From the cell containing the given text, extract its center point as (x, y) coordinate. 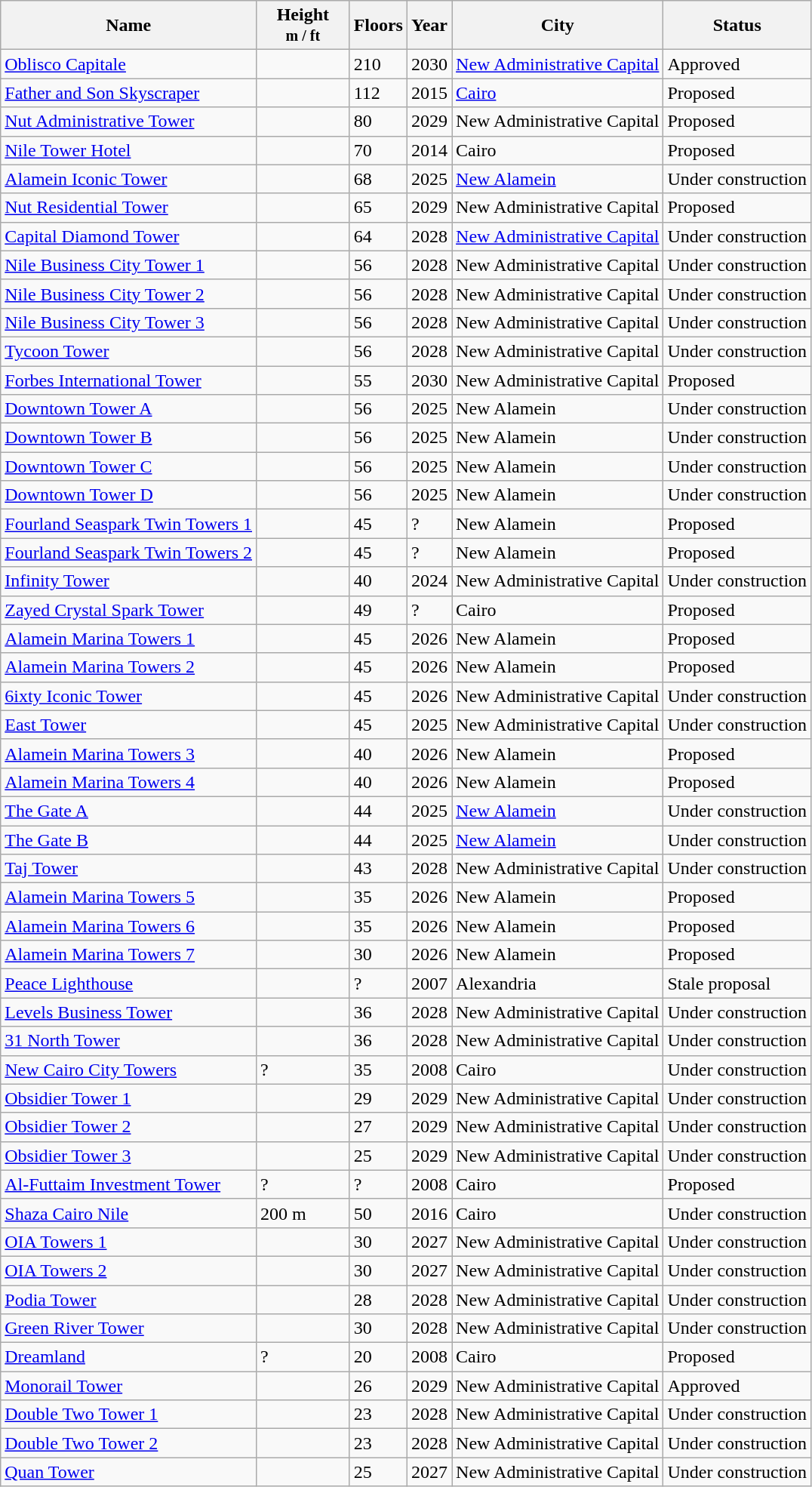
50 (378, 1213)
Downtown Tower D (128, 495)
Peace Lighthouse (128, 984)
Al-Futtaim Investment Tower (128, 1184)
East Tower (128, 725)
Obsidier Tower 2 (128, 1127)
29 (378, 1098)
49 (378, 610)
27 (378, 1127)
Monorail Tower (128, 1386)
Downtown Tower A (128, 409)
OIA Towers 1 (128, 1242)
Year (429, 26)
Stale proposal (737, 984)
Fourland Seaspark Twin Towers 2 (128, 553)
Alamein Marina Towers 7 (128, 955)
20 (378, 1357)
6ixty Iconic Tower (128, 696)
City (558, 26)
Nile Business City Tower 2 (128, 294)
The Gate B (128, 840)
Nut Residential Tower (128, 208)
68 (378, 179)
Father and Son Skyscraper (128, 93)
Green River Tower (128, 1328)
2016 (429, 1213)
43 (378, 869)
Nile Business City Tower 1 (128, 265)
Alamein Marina Towers 1 (128, 639)
64 (378, 236)
Nile Business City Tower 3 (128, 322)
Alamein Marina Towers 6 (128, 926)
Alamein Iconic Tower (128, 179)
Double Two Tower 1 (128, 1415)
OIA Towers 2 (128, 1270)
55 (378, 380)
2024 (429, 581)
Quan Tower (128, 1472)
Podia Tower (128, 1299)
Tycoon Tower (128, 351)
31 North Tower (128, 1041)
Oblisco Capitale (128, 64)
210 (378, 64)
Zayed Crystal Spark Tower (128, 610)
Alamein Marina Towers 4 (128, 782)
2014 (429, 150)
65 (378, 208)
Downtown Tower C (128, 466)
Alamein Marina Towers 5 (128, 897)
Downtown Tower B (128, 438)
2007 (429, 984)
Infinity Tower (128, 581)
Capital Diamond Tower (128, 236)
New Cairo City Towers (128, 1070)
28 (378, 1299)
Taj Tower (128, 869)
Floors (378, 26)
Alexandria (558, 984)
26 (378, 1386)
80 (378, 122)
Double Two Tower 2 (128, 1443)
Forbes International Tower (128, 380)
Obsidier Tower 3 (128, 1156)
Obsidier Tower 1 (128, 1098)
Nile Tower Hotel (128, 150)
Name (128, 26)
Levels Business Tower (128, 1012)
112 (378, 93)
Heightm / ft (303, 26)
Alamein Marina Towers 3 (128, 753)
Shaza Cairo Nile (128, 1213)
Alamein Marina Towers 2 (128, 667)
70 (378, 150)
Dreamland (128, 1357)
200 m (303, 1213)
Fourland Seaspark Twin Towers 1 (128, 524)
Status (737, 26)
2015 (429, 93)
Nut Administrative Tower (128, 122)
The Gate A (128, 811)
